Find where the given text appears and provide that cell's center as (x, y) coordinate. 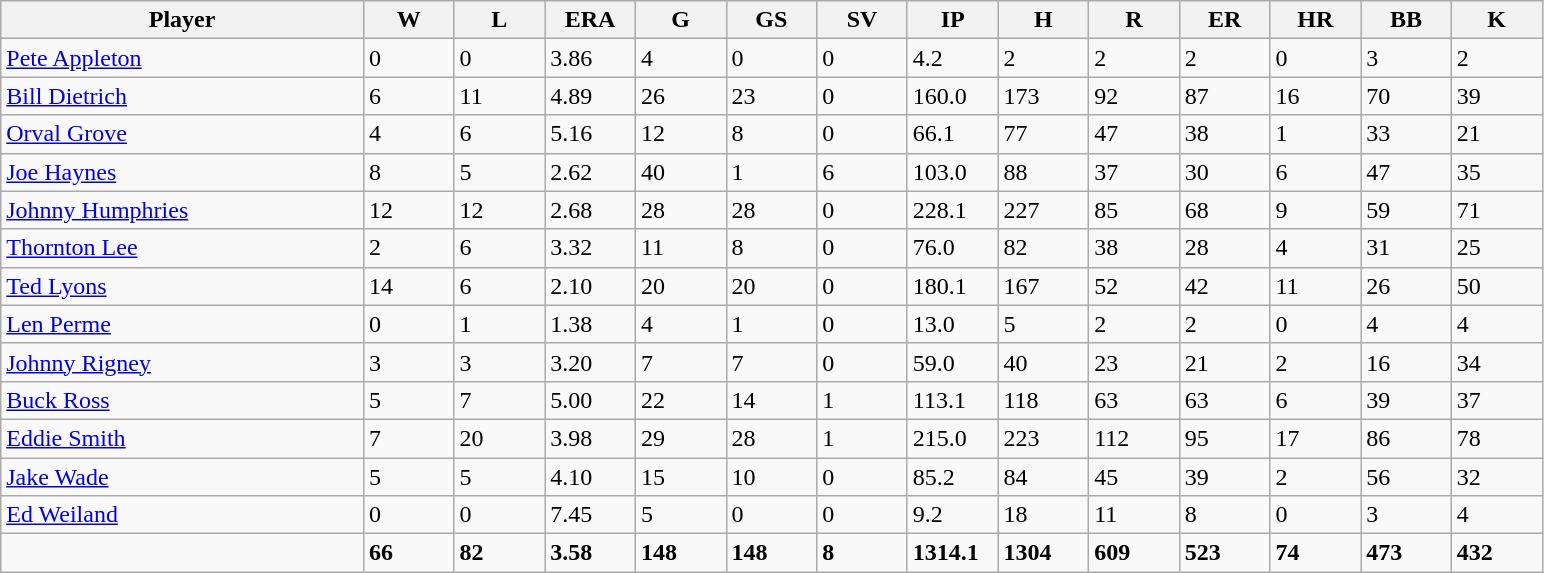
180.1 (952, 286)
H (1044, 20)
1304 (1044, 553)
7.45 (590, 515)
228.1 (952, 210)
17 (1316, 438)
BB (1406, 20)
59 (1406, 210)
GS (772, 20)
50 (1496, 286)
84 (1044, 477)
29 (680, 438)
Pete Appleton (182, 58)
Ed Weiland (182, 515)
HR (1316, 20)
G (680, 20)
2.62 (590, 172)
IP (952, 20)
4.10 (590, 477)
33 (1406, 134)
22 (680, 400)
523 (1224, 553)
66 (408, 553)
25 (1496, 248)
87 (1224, 96)
31 (1406, 248)
1.38 (590, 324)
ERA (590, 20)
52 (1134, 286)
Joe Haynes (182, 172)
3.20 (590, 362)
95 (1224, 438)
432 (1496, 553)
10 (772, 477)
118 (1044, 400)
Len Perme (182, 324)
Thornton Lee (182, 248)
77 (1044, 134)
45 (1134, 477)
K (1496, 20)
76.0 (952, 248)
Buck Ross (182, 400)
Orval Grove (182, 134)
223 (1044, 438)
3.86 (590, 58)
74 (1316, 553)
9 (1316, 210)
32 (1496, 477)
35 (1496, 172)
Jake Wade (182, 477)
30 (1224, 172)
R (1134, 20)
3.98 (590, 438)
2.10 (590, 286)
92 (1134, 96)
66.1 (952, 134)
W (408, 20)
59.0 (952, 362)
167 (1044, 286)
Ted Lyons (182, 286)
ER (1224, 20)
71 (1496, 210)
473 (1406, 553)
68 (1224, 210)
18 (1044, 515)
78 (1496, 438)
56 (1406, 477)
SV (862, 20)
Johnny Rigney (182, 362)
86 (1406, 438)
173 (1044, 96)
Johnny Humphries (182, 210)
Eddie Smith (182, 438)
Player (182, 20)
34 (1496, 362)
70 (1406, 96)
88 (1044, 172)
15 (680, 477)
4.89 (590, 96)
42 (1224, 286)
103.0 (952, 172)
227 (1044, 210)
5.16 (590, 134)
L (500, 20)
4.2 (952, 58)
609 (1134, 553)
3.58 (590, 553)
215.0 (952, 438)
13.0 (952, 324)
112 (1134, 438)
5.00 (590, 400)
2.68 (590, 210)
160.0 (952, 96)
85.2 (952, 477)
113.1 (952, 400)
Bill Dietrich (182, 96)
1314.1 (952, 553)
85 (1134, 210)
3.32 (590, 248)
9.2 (952, 515)
